Locate the cell with the specified text and output its (x, y) center coordinate. 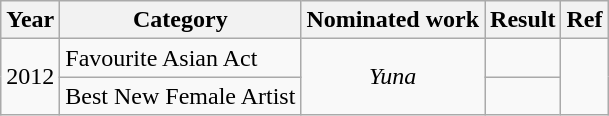
Best New Female Artist (180, 96)
Category (180, 20)
Favourite Asian Act (180, 58)
Year (30, 20)
2012 (30, 77)
Yuna (393, 77)
Nominated work (393, 20)
Result (523, 20)
Ref (584, 20)
